Identify which cell holds the provided text, then report its (x, y) central coordinate. 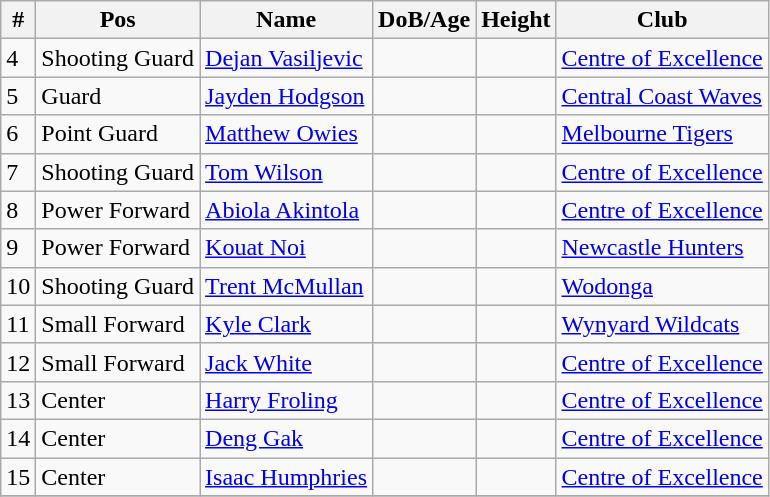
Pos (118, 20)
Name (286, 20)
Matthew Owies (286, 134)
Guard (118, 96)
Jayden Hodgson (286, 96)
7 (18, 172)
8 (18, 210)
9 (18, 248)
Newcastle Hunters (662, 248)
Club (662, 20)
Jack White (286, 362)
Deng Gak (286, 438)
Central Coast Waves (662, 96)
Height (516, 20)
Wynyard Wildcats (662, 324)
6 (18, 134)
# (18, 20)
Kouat Noi (286, 248)
12 (18, 362)
Tom Wilson (286, 172)
Wodonga (662, 286)
DoB/Age (424, 20)
Melbourne Tigers (662, 134)
Dejan Vasiljevic (286, 58)
Kyle Clark (286, 324)
Harry Froling (286, 400)
13 (18, 400)
5 (18, 96)
11 (18, 324)
10 (18, 286)
4 (18, 58)
Isaac Humphries (286, 477)
14 (18, 438)
Abiola Akintola (286, 210)
Point Guard (118, 134)
Trent McMullan (286, 286)
15 (18, 477)
